For the text-containing cell, return its midpoint in (X, Y) coordinate format. 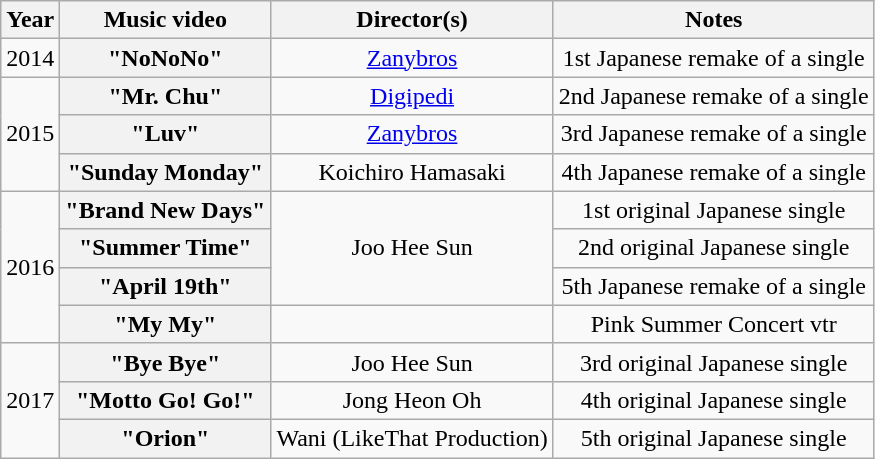
Director(s) (412, 20)
"Mr. Chu" (166, 96)
"Sunday Monday" (166, 172)
1st Japanese remake of a single (714, 58)
"Bye Bye" (166, 362)
Wani (LikeThat Production) (412, 438)
1st original Japanese single (714, 210)
Digipedi (412, 96)
Notes (714, 20)
"Motto Go! Go!" (166, 400)
5th original Japanese single (714, 438)
"Luv" (166, 134)
4th original Japanese single (714, 400)
Koichiro Hamasaki (412, 172)
2014 (30, 58)
2nd original Japanese single (714, 248)
Year (30, 20)
Music video (166, 20)
2015 (30, 134)
"NoNoNo" (166, 58)
3rd original Japanese single (714, 362)
2016 (30, 267)
2nd Japanese remake of a single (714, 96)
5th Japanese remake of a single (714, 286)
3rd Japanese remake of a single (714, 134)
2017 (30, 400)
"Orion" (166, 438)
"Brand New Days" (166, 210)
Pink Summer Concert vtr (714, 324)
"My My" (166, 324)
Jong Heon Oh (412, 400)
"Summer Time" (166, 248)
"April 19th" (166, 286)
4th Japanese remake of a single (714, 172)
